Provide the [x, y] coordinate of the cell's center where the given text is located.  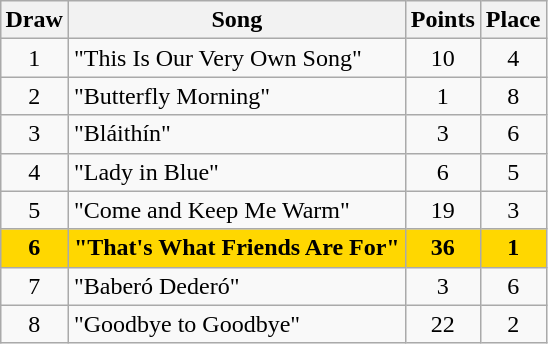
"Come and Keep Me Warm" [236, 210]
22 [442, 324]
10 [442, 58]
"Bláithín" [236, 134]
"That's What Friends Are For" [236, 248]
Place [513, 20]
"This Is Our Very Own Song" [236, 58]
"Goodbye to Goodbye" [236, 324]
Draw [34, 20]
"Butterfly Morning" [236, 96]
36 [442, 248]
"Baberó Dederó" [236, 286]
7 [34, 286]
19 [442, 210]
Points [442, 20]
"Lady in Blue" [236, 172]
Song [236, 20]
